Detect which cell encompasses the target text, then output its (X, Y) center coordinate. 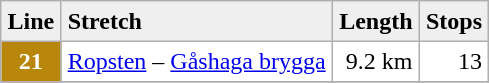
9.2 km (376, 61)
21 (31, 61)
Stops (454, 21)
Stretch (196, 21)
Line (31, 21)
Ropsten – Gåshaga brygga (196, 61)
Length (376, 21)
13 (454, 61)
